For the text-containing cell, return its midpoint in [X, Y] coordinate format. 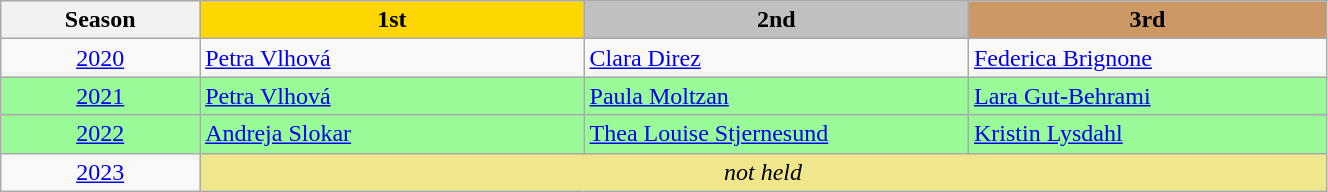
Season [100, 20]
not held [764, 172]
Lara Gut-Behrami [1147, 96]
1st [392, 20]
2nd [776, 20]
2021 [100, 96]
Federica Brignone [1147, 58]
2022 [100, 134]
Paula Moltzan [776, 96]
2020 [100, 58]
3rd [1147, 20]
Clara Direz [776, 58]
Thea Louise Stjernesund [776, 134]
Kristin Lysdahl [1147, 134]
2023 [100, 172]
Andreja Slokar [392, 134]
